From the cell containing the given text, extract its center point as (x, y) coordinate. 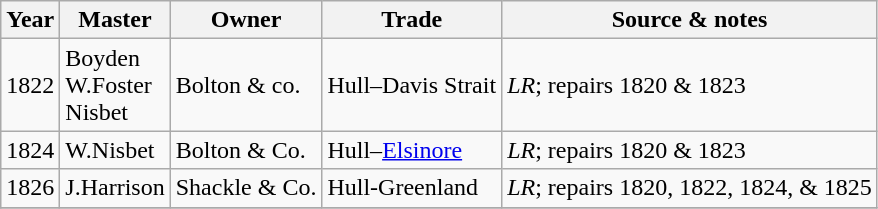
Owner (246, 20)
Hull–Davis Strait (412, 85)
Bolton & Co. (246, 150)
Master (115, 20)
W.Nisbet (115, 150)
J.Harrison (115, 188)
Bolton & co. (246, 85)
Source & notes (690, 20)
1822 (30, 85)
Shackle & Co. (246, 188)
BoydenW.FosterNisbet (115, 85)
Year (30, 20)
1824 (30, 150)
Hull–Elsinore (412, 150)
1826 (30, 188)
LR; repairs 1820, 1822, 1824, & 1825 (690, 188)
Trade (412, 20)
Hull-Greenland (412, 188)
